Search for the cell housing the specified text and yield its (x, y) center coordinate. 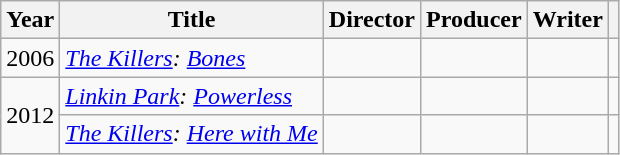
Director (372, 20)
Title (192, 20)
2006 (30, 58)
2012 (30, 115)
Year (30, 20)
Linkin Park: Powerless (192, 96)
The Killers: Here with Me (192, 134)
Writer (568, 20)
Producer (474, 20)
The Killers: Bones (192, 58)
